For the text-containing cell, return its midpoint in (x, y) coordinate format. 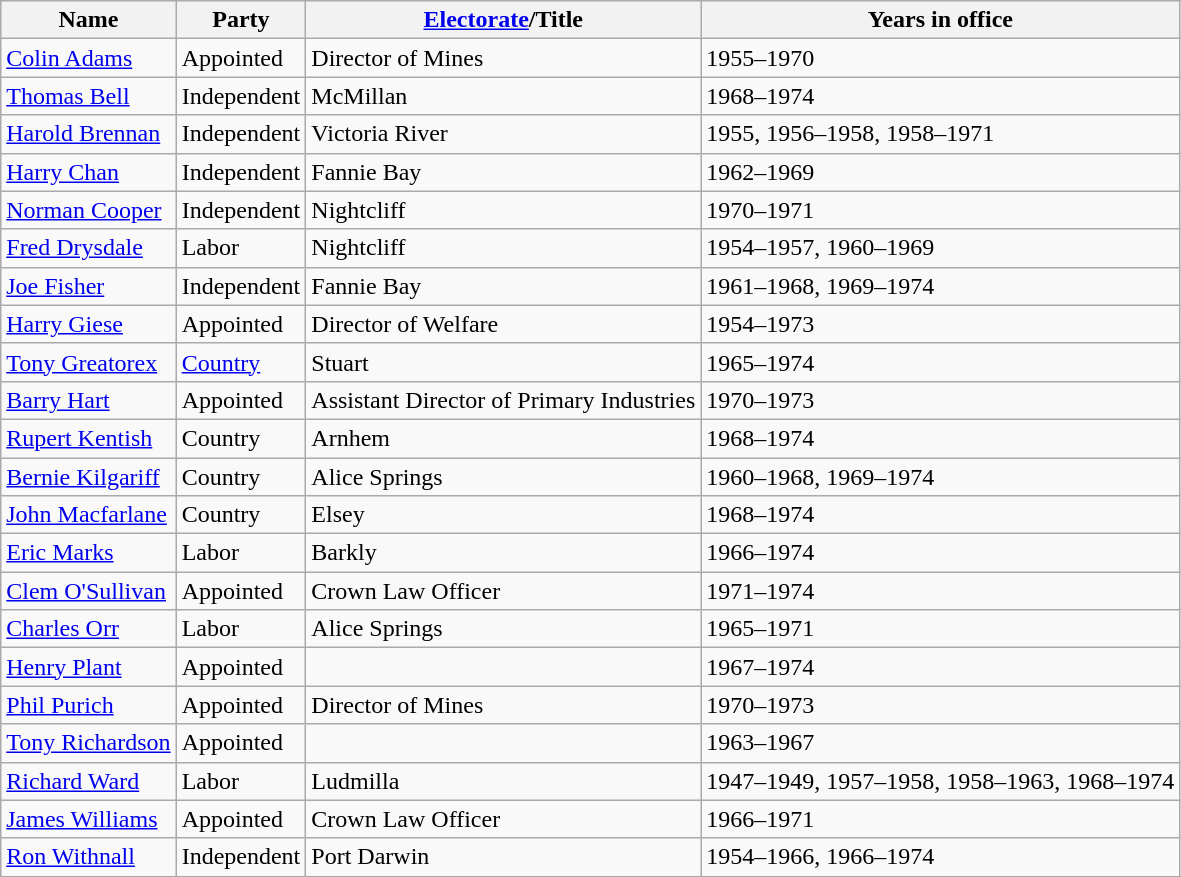
Henry Plant (88, 667)
Years in office (940, 20)
Name (88, 20)
Fred Drysdale (88, 248)
Clem O'Sullivan (88, 591)
1954–1973 (940, 324)
Arnhem (504, 438)
Barry Hart (88, 400)
Charles Orr (88, 629)
Electorate/Title (504, 20)
Eric Marks (88, 553)
Party (241, 20)
1971–1974 (940, 591)
Tony Greatorex (88, 362)
1967–1974 (940, 667)
Ludmilla (504, 781)
Port Darwin (504, 857)
1966–1971 (940, 819)
Thomas Bell (88, 96)
Victoria River (504, 134)
Harry Giese (88, 324)
Ron Withnall (88, 857)
Phil Purich (88, 705)
Richard Ward (88, 781)
1963–1967 (940, 743)
1954–1957, 1960–1969 (940, 248)
1962–1969 (940, 172)
1961–1968, 1969–1974 (940, 286)
Barkly (504, 553)
Rupert Kentish (88, 438)
Colin Adams (88, 58)
Assistant Director of Primary Industries (504, 400)
Harry Chan (88, 172)
Harold Brennan (88, 134)
1947–1949, 1957–1958, 1958–1963, 1968–1974 (940, 781)
Norman Cooper (88, 210)
John Macfarlane (88, 515)
1960–1968, 1969–1974 (940, 477)
Joe Fisher (88, 286)
Stuart (504, 362)
James Williams (88, 819)
1966–1974 (940, 553)
McMillan (504, 96)
1970–1971 (940, 210)
Tony Richardson (88, 743)
Bernie Kilgariff (88, 477)
Elsey (504, 515)
1965–1974 (940, 362)
1955, 1956–1958, 1958–1971 (940, 134)
1965–1971 (940, 629)
1954–1966, 1966–1974 (940, 857)
1955–1970 (940, 58)
Director of Welfare (504, 324)
